From the cell containing the given text, extract its center point as (X, Y) coordinate. 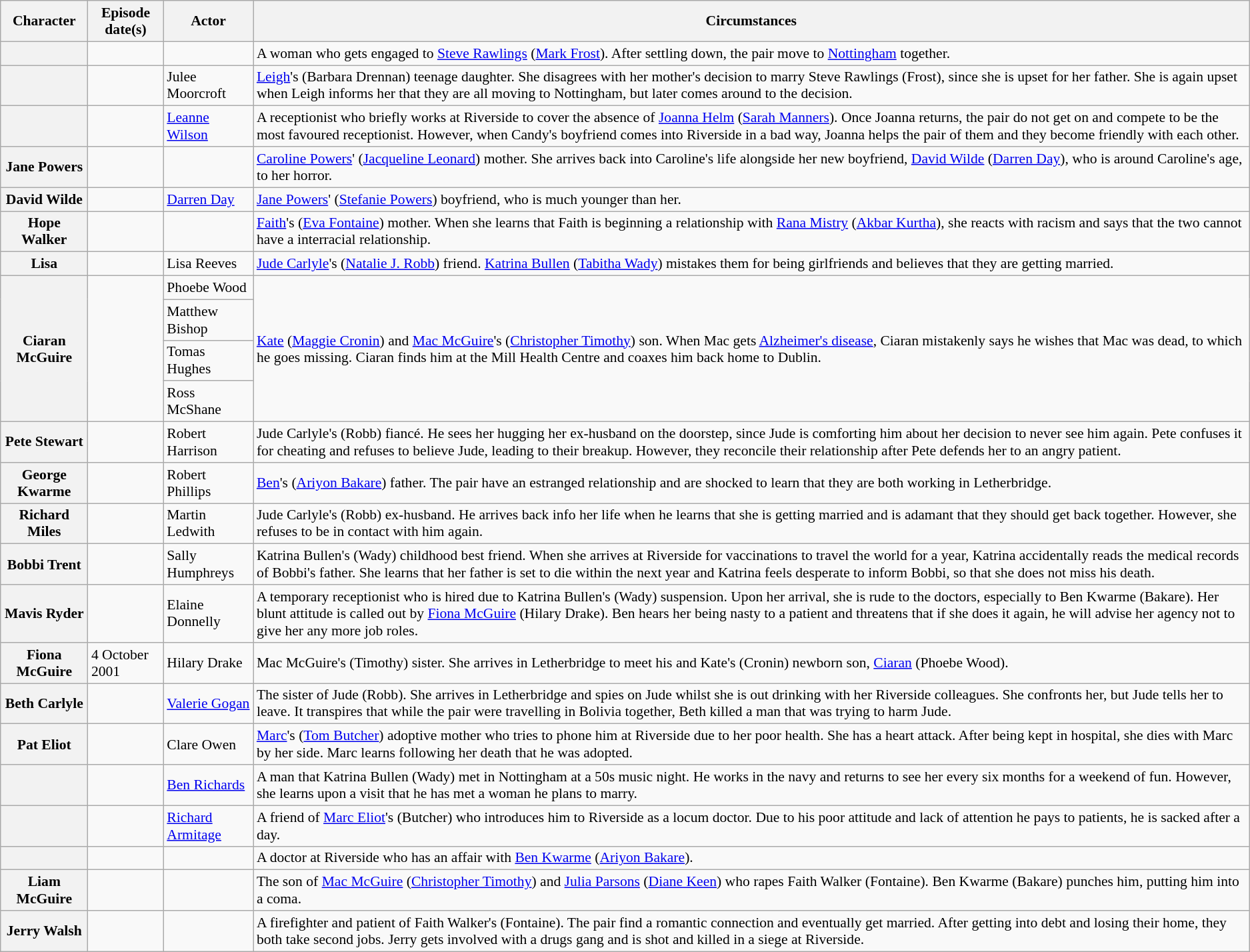
Richard Armitage (208, 825)
Circumstances (751, 21)
Darren Day (208, 199)
4 October 2001 (125, 663)
A doctor at Riverside who has an affair with Ben Kwarme (Ariyon Bakare). (751, 858)
Fiona McGuire (44, 663)
Robert Harrison (208, 443)
Robert Phillips (208, 483)
Clare Owen (208, 744)
Ross McShane (208, 401)
Mavis Ryder (44, 613)
Actor (208, 21)
Lisa (44, 264)
Leanne Wilson (208, 127)
Ben Richards (208, 785)
Sally Humphreys (208, 564)
Ciaran McGuire (44, 349)
Jane Powers (44, 167)
Valerie Gogan (208, 704)
Elaine Donnelly (208, 613)
Pat Eliot (44, 744)
Beth Carlyle (44, 704)
Ben's (Ariyon Bakare) father. The pair have an estranged relationship and are shocked to learn that they are both working in Letherbridge. (751, 483)
Hope Walker (44, 232)
George Kwarme (44, 483)
Jane Powers' (Stefanie Powers) boyfriend, who is much younger than her. (751, 199)
Tomas Hughes (208, 360)
Mac McGuire's (Timothy) sister. She arrives in Letherbridge to meet his and Kate's (Cronin) newborn son, Ciaran (Phoebe Wood). (751, 663)
Bobbi Trent (44, 564)
Character (44, 21)
Julee Moorcroft (208, 85)
Pete Stewart (44, 443)
Liam McGuire (44, 891)
David Wilde (44, 199)
Richard Miles (44, 524)
Martin Ledwith (208, 524)
Jerry Walsh (44, 931)
Phoebe Wood (208, 288)
Hilary Drake (208, 663)
A woman who gets engaged to Steve Rawlings (Mark Frost). After settling down, the pair move to Nottingham together. (751, 53)
Lisa Reeves (208, 264)
Episode date(s) (125, 21)
Matthew Bishop (208, 320)
